Provide the [X, Y] coordinate of the cell's center where the given text is located.  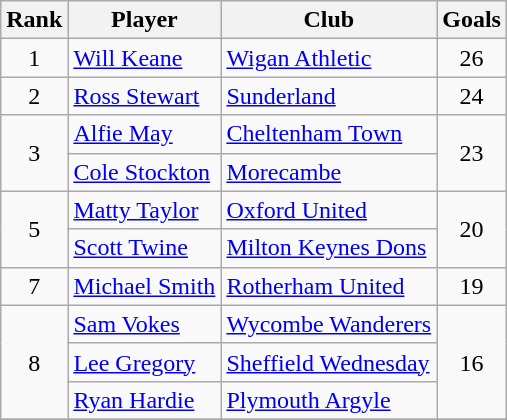
Morecambe [329, 172]
Player [144, 20]
Ross Stewart [144, 96]
Goals [472, 20]
1 [34, 58]
20 [472, 229]
Alfie May [144, 134]
Michael Smith [144, 286]
Cheltenham Town [329, 134]
3 [34, 153]
7 [34, 286]
16 [472, 362]
2 [34, 96]
Lee Gregory [144, 362]
Rank [34, 20]
26 [472, 58]
Sunderland [329, 96]
Sam Vokes [144, 324]
Matty Taylor [144, 210]
19 [472, 286]
Milton Keynes Dons [329, 248]
Sheffield Wednesday [329, 362]
5 [34, 229]
Wycombe Wanderers [329, 324]
Will Keane [144, 58]
Plymouth Argyle [329, 400]
Club [329, 20]
Rotherham United [329, 286]
Wigan Athletic [329, 58]
Oxford United [329, 210]
23 [472, 153]
24 [472, 96]
Scott Twine [144, 248]
8 [34, 362]
Cole Stockton [144, 172]
Ryan Hardie [144, 400]
